Search for the cell housing the specified text and yield its [x, y] center coordinate. 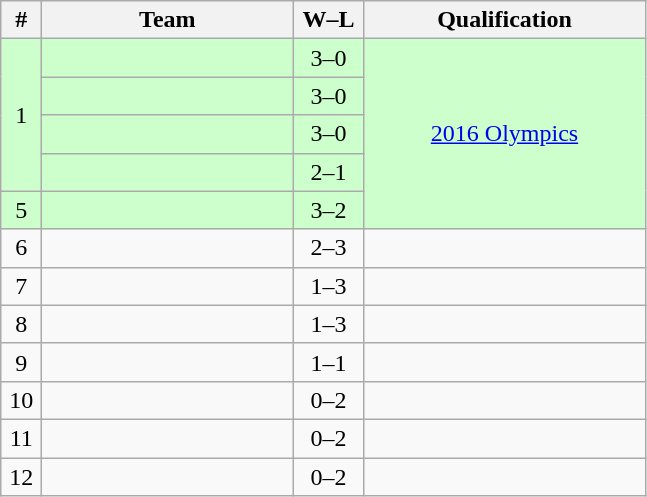
8 [22, 324]
# [22, 20]
2–1 [328, 172]
12 [22, 477]
3–2 [328, 210]
1 [22, 115]
2016 Olympics [504, 134]
Qualification [504, 20]
2–3 [328, 248]
W–L [328, 20]
5 [22, 210]
Team [168, 20]
9 [22, 362]
10 [22, 400]
1–1 [328, 362]
7 [22, 286]
6 [22, 248]
11 [22, 438]
